For the text-containing cell, return its midpoint in [X, Y] coordinate format. 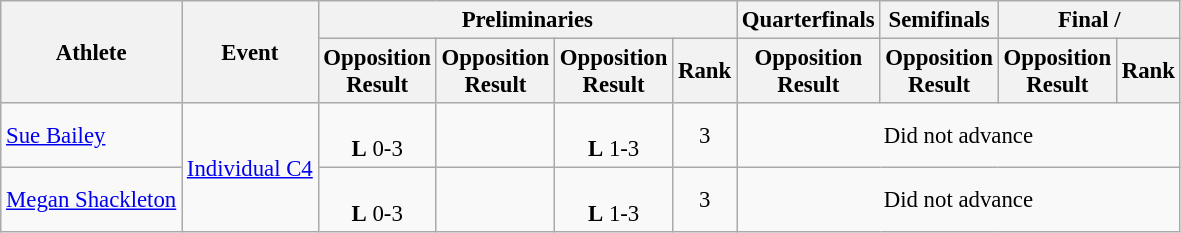
Preliminaries [527, 20]
Megan Shackleton [92, 200]
Individual C4 [250, 168]
Final / [1089, 20]
Semifinals [939, 20]
Sue Bailey [92, 136]
Event [250, 52]
Athlete [92, 52]
Quarterfinals [808, 20]
